Provide the (x, y) coordinate of the cell's center where the given text is located.  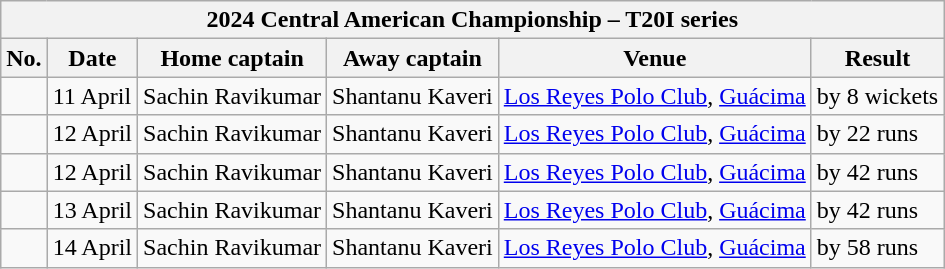
2024 Central American Championship – T20I series (472, 20)
11 April (92, 96)
14 April (92, 248)
Home captain (232, 58)
Date (92, 58)
Result (877, 58)
Away captain (413, 58)
by 58 runs (877, 248)
Venue (654, 58)
13 April (92, 210)
by 22 runs (877, 134)
No. (24, 58)
by 8 wickets (877, 96)
